For the text-containing cell, return its midpoint in (X, Y) coordinate format. 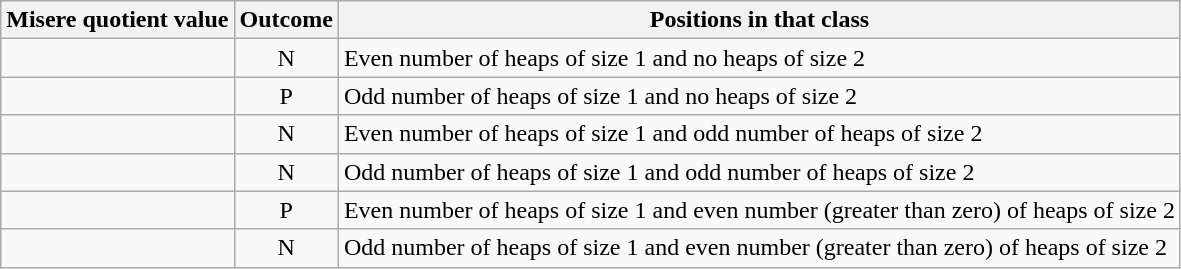
Outcome (286, 20)
Even number of heaps of size 1 and even number (greater than zero) of heaps of size 2 (759, 210)
Odd number of heaps of size 1 and odd number of heaps of size 2 (759, 172)
Positions in that class (759, 20)
Odd number of heaps of size 1 and even number (greater than zero) of heaps of size 2 (759, 248)
Even number of heaps of size 1 and odd number of heaps of size 2 (759, 134)
Even number of heaps of size 1 and no heaps of size 2 (759, 58)
Misere quotient value (118, 20)
Odd number of heaps of size 1 and no heaps of size 2 (759, 96)
